Extract the [x, y] coordinate from the center of the cell holding the provided text.  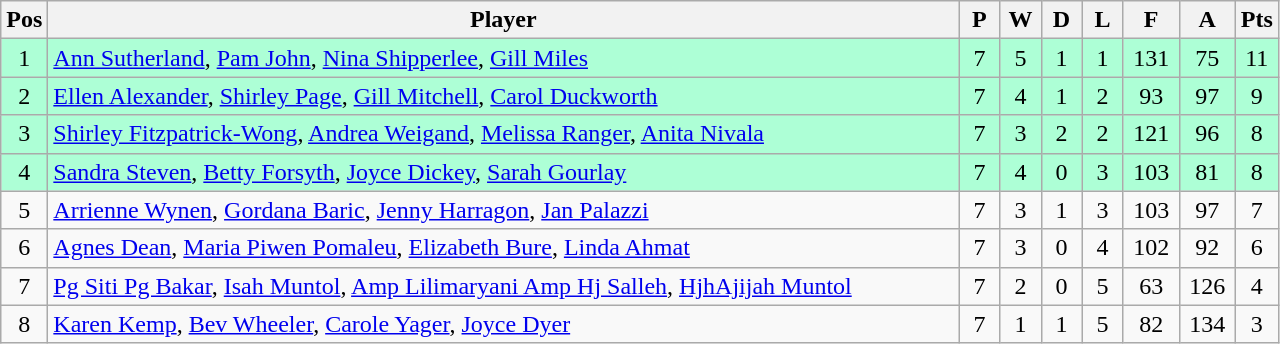
Agnes Dean, Maria Piwen Pomaleu, Elizabeth Bure, Linda Ahmat [504, 248]
63 [1151, 286]
Pts [1256, 20]
Pos [24, 20]
11 [1256, 58]
9 [1256, 96]
Shirley Fitzpatrick-Wong, Andrea Weigand, Melissa Ranger, Anita Nivala [504, 134]
Ann Sutherland, Pam John, Nina Shipperlee, Gill Miles [504, 58]
F [1151, 20]
102 [1151, 248]
82 [1151, 324]
Karen Kemp, Bev Wheeler, Carole Yager, Joyce Dyer [504, 324]
W [1020, 20]
Sandra Steven, Betty Forsyth, Joyce Dickey, Sarah Gourlay [504, 172]
Ellen Alexander, Shirley Page, Gill Mitchell, Carol Duckworth [504, 96]
96 [1207, 134]
126 [1207, 286]
P [980, 20]
121 [1151, 134]
D [1062, 20]
134 [1207, 324]
81 [1207, 172]
Arrienne Wynen, Gordana Baric, Jenny Harragon, Jan Palazzi [504, 210]
92 [1207, 248]
Pg Siti Pg Bakar, Isah Muntol, Amp Lilimaryani Amp Hj Salleh, HjhAjijah Muntol [504, 286]
Player [504, 20]
131 [1151, 58]
L [1102, 20]
75 [1207, 58]
93 [1151, 96]
A [1207, 20]
